Provide the [x, y] coordinate of the cell's center where the given text is located.  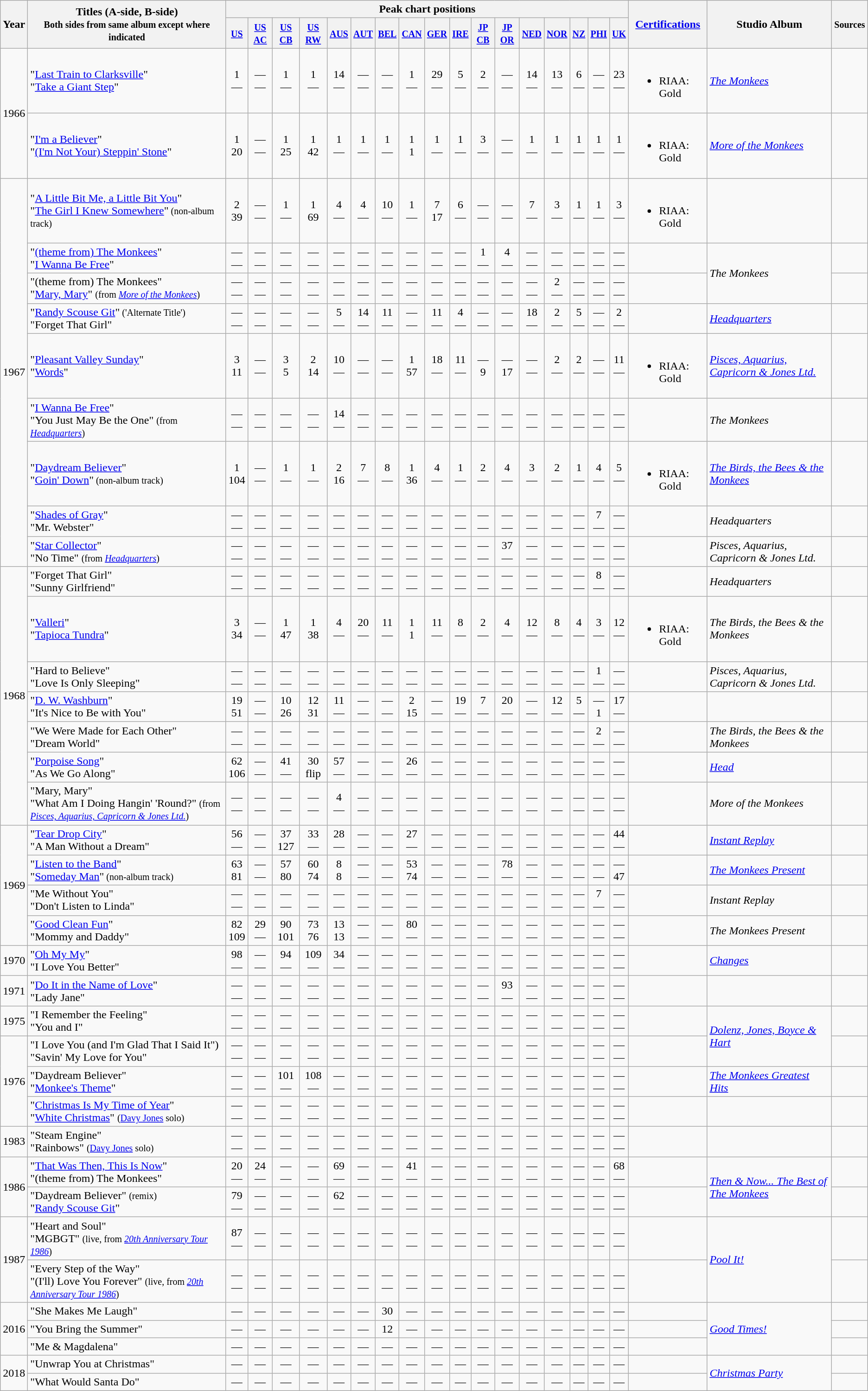
2 16 [338, 473]
1968 [14, 695]
"We Were Made for Each Other""Dream World" [127, 737]
1969 [14, 885]
"Listen to the Band""Someday Man" (non-album track) [127, 870]
"Hard to Believe""Love Is Only Sleeping" [127, 677]
37 — [507, 551]
80 — [412, 930]
33 — [313, 840]
12 31 [313, 707]
"Forget That Girl""Sunny Girlfriend" [127, 581]
"Steam Engine" "Rainbows" (Davy Jones solo) [127, 1142]
37 127 [286, 840]
"Star Collector""No Time" (from Headquarters) [127, 551]
"D. W. Washburn""It's Nice to Be with You" [127, 707]
"Daydream Believer""Goin' Down" (non-album track) [127, 473]
"Heart and Soul""MGBGT" (live, from 20th Anniversary Tour 1986) [127, 1238]
— 17 [507, 366]
3 5 [286, 366]
JP OR [507, 33]
"Good Clean Fun""Mommy and Daddy" [127, 930]
53 74 [412, 870]
79 — [236, 1202]
CAN [412, 33]
"Daydream Believer""Monkee's Theme" [127, 1081]
"Every Step of the Way""(I'll) Love You Forever" (live, from 20th Anniversary Tour 1986) [127, 1281]
Certifications [668, 24]
"Me Without You""Don't Listen to Linda" [127, 900]
"Me & Magdalena" [127, 1346]
62 — [338, 1202]
1967 [14, 372]
8 8 [338, 870]
Then & Now... The Best of The Monkees [770, 1187]
108 — [313, 1081]
"Oh My My""I Love You Better" [127, 961]
US RW [313, 33]
62 106 [236, 767]
1 42 [313, 146]
"Christmas Is My Time of Year" "White Christmas" (Davy Jones solo) [127, 1112]
Good Times! [770, 1329]
1975 [14, 1021]
BEL [388, 33]
Studio Album [770, 24]
69 — [338, 1172]
1 38 [313, 629]
19 — [461, 707]
UK [619, 33]
"She Makes Me Laugh" [127, 1311]
1 20 [236, 146]
28 — [338, 840]
78 — [507, 870]
IRE [461, 33]
"Do It in the Name of Love" "Lady Jane" [127, 990]
3 34 [236, 629]
"That Was Then, This Is Now" "(theme from) The Monkees" [127, 1172]
1 47 [286, 629]
Pool It! [770, 1260]
1971 [14, 990]
19 51 [236, 707]
— 1 [599, 707]
3 11 [236, 366]
"Valleri" "Tapioca Tundra" [127, 629]
Titles (A-side, B-side)Both sides from same album except where indicated [127, 24]
US AC [260, 33]
94 — [286, 961]
1 104 [236, 473]
"(theme from) The Monkees""Mary, Mary" (from More of the Monkees) [127, 288]
26 — [412, 767]
1970 [14, 961]
"Porpoise Song""As We Go Along" [127, 767]
10 26 [286, 707]
17 — [619, 707]
27 — [412, 840]
7 17 [437, 211]
1 25 [286, 146]
87 — [236, 1238]
NOR [557, 33]
US CB [286, 33]
"I Love You (and I'm Glad That I Said It") "Savin' My Love for You" [127, 1051]
Christmas Party [770, 1373]
NED [531, 33]
Changes [770, 961]
1 69 [313, 211]
30 [388, 1311]
56 — [236, 840]
44 — [619, 840]
AUT [364, 33]
24 — [260, 1172]
"I'm a Believer""(I'm Not Your) Steppin' Stone" [127, 146]
NZ [579, 33]
2 14 [313, 366]
1983 [14, 1142]
"I Remember the Feeling" "You and I" [127, 1021]
PHI [599, 33]
"Mary, Mary""What Am I Doing Hangin' 'Round?" (from Pisces, Aquarius, Capricorn & Jones Ltd.) [127, 804]
23 — [619, 81]
60 74 [313, 870]
13 13 [338, 930]
30 flip [313, 767]
GER [437, 33]
1966 [14, 113]
"Randy Scouse Git" ('Alternate Title')"Forget That Girl" [127, 318]
— 9 [483, 366]
1986 [14, 1187]
"Daydream Believer" (remix)"Randy Scouse Git" [127, 1202]
Year [14, 24]
1976 [14, 1081]
"Tear Drop City""A Man Without a Dream" [127, 840]
The Monkees Greatest Hits [770, 1081]
Sources [849, 24]
Dolenz, Jones, Boyce & Hart [770, 1036]
57 80 [286, 870]
1 57 [412, 366]
2 15 [412, 707]
73 76 [313, 930]
"Unwrap You at Christmas" [127, 1364]
1987 [14, 1260]
— 47 [619, 870]
US [236, 33]
2 39 [236, 211]
"You Bring the Summer" [127, 1329]
34 — [338, 961]
109 — [313, 961]
JP CB [483, 33]
68 — [619, 1172]
2016 [14, 1329]
"Pleasant Valley Sunday""Words" [127, 366]
"I Wanna Be Free""You Just May Be the One" (from Headquarters) [127, 420]
1 36 [412, 473]
13 — [557, 81]
"What Would Santa Do" [127, 1382]
12 [388, 1329]
"(theme from) The Monkees""I Wanna Be Free" [127, 258]
93 — [507, 990]
AUS [338, 33]
90 101 [286, 930]
Peak chart positions [427, 9]
Head [770, 767]
101 — [286, 1081]
82 109 [236, 930]
"Shades of Gray""Mr. Webster" [127, 521]
63 81 [236, 870]
57 — [338, 767]
98 — [236, 961]
"Last Train to Clarksville""Take a Giant Step" [127, 81]
"A Little Bit Me, a Little Bit You""The Girl I Knew Somewhere" (non-album track) [127, 211]
2018 [14, 1373]
